Identify which cell holds the provided text, then report its [X, Y] central coordinate. 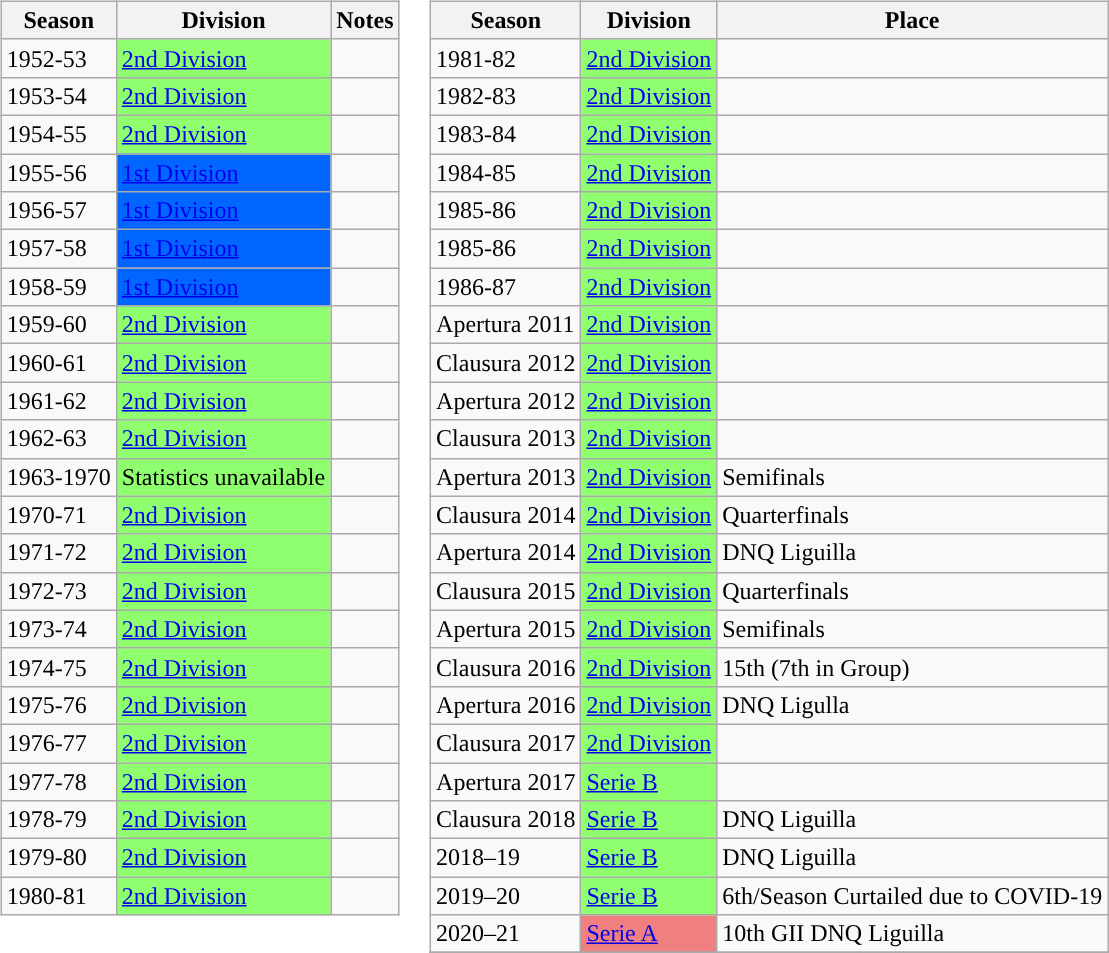
1981-82 [506, 58]
1983-84 [506, 134]
1974-75 [58, 667]
1953-54 [58, 96]
1960-61 [58, 363]
15th (7th in Group) [912, 667]
Apertura 2012 [506, 401]
Apertura 2016 [506, 705]
Clausura 2015 [506, 591]
Clausura 2014 [506, 515]
Serie A [649, 934]
Place [912, 20]
1962-63 [58, 439]
1959-60 [58, 325]
1978-79 [58, 820]
1956-57 [58, 211]
Clausura 2016 [506, 667]
1961-62 [58, 401]
Statistics unavailable [223, 477]
1963-1970 [58, 477]
Clausura 2018 [506, 820]
Apertura 2017 [506, 781]
Apertura 2014 [506, 553]
1970-71 [58, 515]
2018–19 [506, 858]
6th/Season Curtailed due to COVID-19 [912, 896]
1980-81 [58, 896]
Clausura 2017 [506, 743]
2019–20 [506, 896]
1973-74 [58, 629]
DNQ Ligulla [912, 705]
1986-87 [506, 287]
1975-76 [58, 705]
1957-58 [58, 249]
Apertura 2013 [506, 477]
10th GII DNQ Liguilla [912, 934]
Apertura 2015 [506, 629]
1977-78 [58, 781]
Notes [365, 20]
1952-53 [58, 58]
1955-56 [58, 173]
2020–21 [506, 934]
Apertura 2011 [506, 325]
1972-73 [58, 591]
1982-83 [506, 96]
1979-80 [58, 858]
Clausura 2012 [506, 363]
1976-77 [58, 743]
1958-59 [58, 287]
Clausura 2013 [506, 439]
1971-72 [58, 553]
1984-85 [506, 173]
1954-55 [58, 134]
